Detect which cell encompasses the target text, then output its [X, Y] center coordinate. 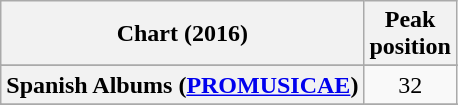
Spanish Albums (PROMUSICAE) [182, 85]
Chart (2016) [182, 34]
32 [410, 85]
Peak position [410, 34]
